Locate the cell with the specified text and output its [x, y] center coordinate. 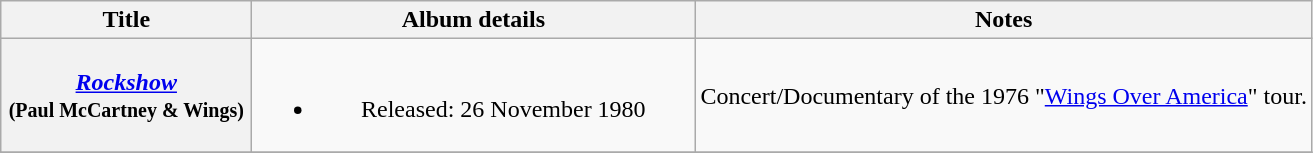
Album details [474, 20]
Released: 26 November 1980 [474, 96]
Concert/Documentary of the 1976 "Wings Over America" tour. [1004, 96]
Rockshow(Paul McCartney & Wings) [126, 96]
Notes [1004, 20]
Title [126, 20]
